Determine the [x, y] coordinate at the center of the cell enclosing the given text.  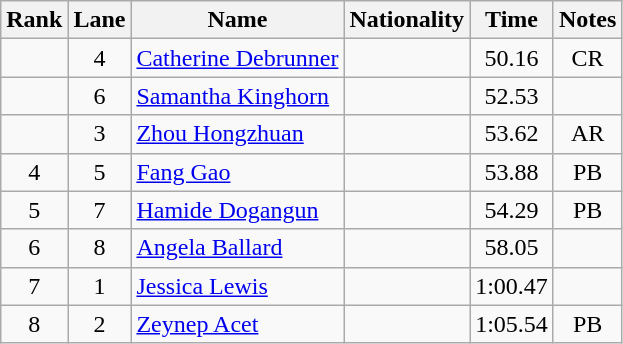
54.29 [512, 210]
Catherine Debrunner [238, 58]
Zhou Hongzhuan [238, 134]
53.62 [512, 134]
AR [587, 134]
50.16 [512, 58]
Notes [587, 20]
1:05.54 [512, 324]
Rank [34, 20]
CR [587, 58]
53.88 [512, 172]
Nationality [407, 20]
3 [100, 134]
1:00.47 [512, 286]
Samantha Kinghorn [238, 96]
58.05 [512, 248]
52.53 [512, 96]
Name [238, 20]
Jessica Lewis [238, 286]
Hamide Dogangun [238, 210]
Zeynep Acet [238, 324]
2 [100, 324]
Fang Gao [238, 172]
Lane [100, 20]
1 [100, 286]
Angela Ballard [238, 248]
Time [512, 20]
